Capture the cell that displays the provided text and extract its (x, y) central coordinate. 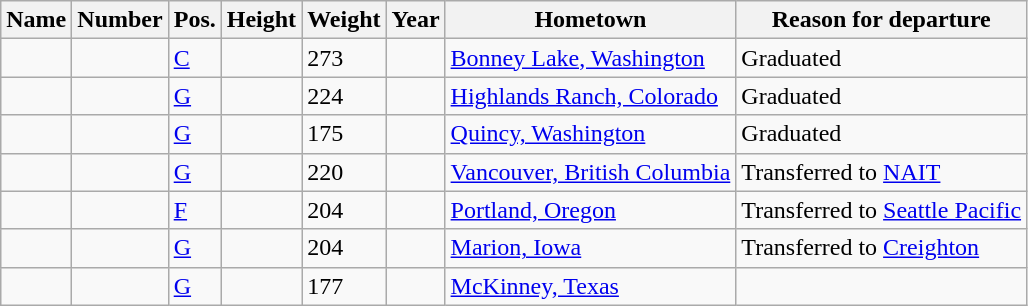
Transferred to Seattle Pacific (882, 210)
Year (416, 20)
177 (344, 286)
C (194, 58)
Transferred to Creighton (882, 248)
Bonney Lake, Washington (590, 58)
220 (344, 172)
Pos. (194, 20)
Reason for departure (882, 20)
Height (261, 20)
Portland, Oregon (590, 210)
Quincy, Washington (590, 134)
F (194, 210)
Hometown (590, 20)
McKinney, Texas (590, 286)
273 (344, 58)
Highlands Ranch, Colorado (590, 96)
Weight (344, 20)
175 (344, 134)
Marion, Iowa (590, 248)
Transferred to NAIT (882, 172)
224 (344, 96)
Vancouver, British Columbia (590, 172)
Name (36, 20)
Number (120, 20)
